Return (X, Y) of the center of cell containing provided text 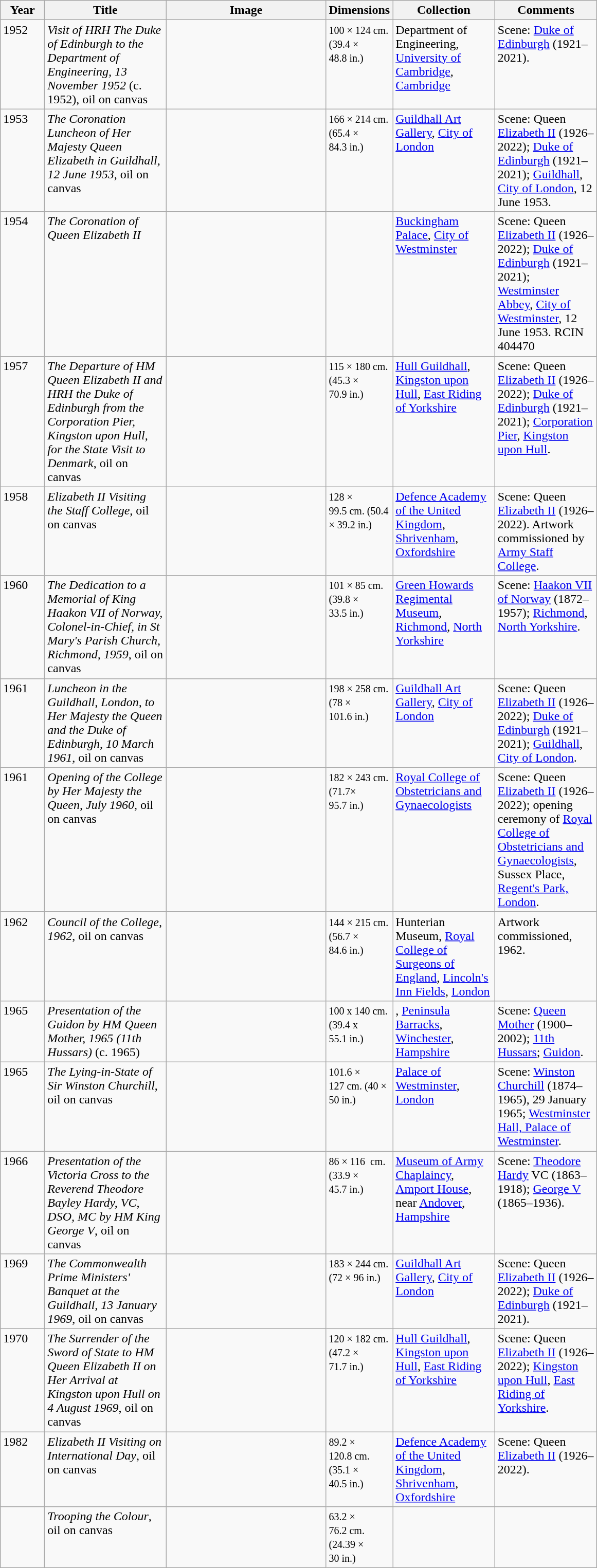
1960 (23, 627)
Trooping the Colour, oil on canvas (105, 1538)
Scene: Queen Elizabeth II (1926–2022); Kingston upon Hull, East Riding of Yorkshire. (546, 1380)
Image (246, 10)
115 × 180 cm. (45.3 × 70.9 in.) (359, 421)
101.6 × 127 cm. (40 × 50 in.) (359, 1106)
1957 (23, 421)
1962 (23, 956)
The Dedication to a Memorial of King Haakon VII of Norway, Colonel-in-Chief, in St Mary's Parish Church, Richmond, 1959, oil on canvas (105, 627)
Dimensions (359, 10)
Collection (444, 10)
1969 (23, 1292)
Scene: Queen Mother (1900–2002); 11th Hussars; Guidon. (546, 1031)
Scene: Theodore Hardy VC (1863–1918); George V (1865–1936). (546, 1203)
Green Howards Regimental Museum, Richmond, North Yorkshire (444, 627)
100 x 140 cm. (39.4 x 55.1 in.) (359, 1031)
Council of the College, 1962, oil on canvas (105, 956)
Scene: Winston Churchill (1874–1965), 29 January 1965; Westminster Hall, Palace of Westminster. (546, 1106)
Comments (546, 10)
198 × 258 cm. (78 × 101.6 in.) (359, 723)
1966 (23, 1203)
Scene: Queen Elizabeth II (1926–2022). Artwork commissioned by Army Staff College. (546, 531)
182 × 243 cm. (71.7× 95.7 in.) (359, 840)
144 × 215 cm. (56.7 × 84.6 in.) (359, 956)
101 × 85 cm. (39.8 × 33.5 in.) (359, 627)
Elizabeth II Visiting on International Day, oil on canvas (105, 1469)
1952 (23, 65)
Opening of the College by Her Majesty the Queen, July 1960, oil on canvas (105, 840)
Royal College of Obstetricians and Gynaecologists (444, 840)
Year (23, 10)
63.2 × 76.2 cm. (24.39 × 30 in.) (359, 1538)
Scene: Queen Elizabeth II (1926–2022). (546, 1469)
Palace of Westminster, London (444, 1106)
, Peninsula Barracks, Winchester, Hampshire (444, 1031)
Presentation of the Guidon by HM Queen Mother, 1965 (11th Hussars) (c. 1965) (105, 1031)
183 × 244 cm. (72 × 96 in.) (359, 1292)
The Coronation Luncheon of Her Majesty Queen Elizabeth in Guildhall, 12 June 1953, oil on canvas (105, 160)
Hunterian Museum, Royal College of Surgeons of England, Lincoln's Inn Fields, London (444, 956)
Scene: Queen Elizabeth II (1926–2022); Duke of Edinburgh (1921–2021); Westminster Abbey, City of Westminster, 12 June 1953. RCIN 404470 (546, 284)
1982 (23, 1469)
Presentation of the Victoria Cross to the Reverend Theodore Bayley Hardy, VC, DSO, MC by HM King George V, oil on canvas (105, 1203)
The Surrender of the Sword of State to HM Queen Elizabeth II on Her Arrival at Kingston upon Hull on 4 August 1969, oil on canvas (105, 1380)
1954 (23, 284)
Title (105, 10)
Scene: Queen Elizabeth II (1926–2022); Duke of Edinburgh (1921–2021); Guildhall, City of London, 12 June 1953. (546, 160)
Scene: Queen Elizabeth II (1926–2022); Duke of Edinburgh (1921–2021); Corporation Pier, Kingston upon Hull. (546, 421)
Scene: Queen Elizabeth II (1926–2022); Duke of Edinburgh (1921–2021); Guildhall, City of London. (546, 723)
Scene: Duke of Edinburgh (1921–2021). (546, 65)
166 × 214 cm. (65.4 × 84.3 in.) (359, 160)
120 × 182 cm. (47.2 × 71.7 in.) (359, 1380)
86 × 116 cm. (33.9 × 45.7 in.) (359, 1203)
Elizabeth II Visiting the Staff College, oil on canvas (105, 531)
1958 (23, 531)
Visit of HRH The Duke of Edinburgh to the Department of Engineering, 13 November 1952 (c. 1952), oil on canvas (105, 65)
The Commonwealth Prime Ministers' Banquet at the Guildhall, 13 January 1969, oil on canvas (105, 1292)
Buckingham Palace, City of Westminster (444, 284)
Luncheon in the Guildhall, London, to Her Majesty the Queen and the Duke of Edinburgh, 10 March 1961, oil on canvas (105, 723)
Department of Engineering, University of Cambridge, Cambridge (444, 65)
Artwork commissioned, 1962. (546, 956)
The Lying-in-State of Sir Winston Churchill, oil on canvas (105, 1106)
Museum of Army Chaplaincy, Amport House, near Andover, Hampshire (444, 1203)
89.2 × 120.8 cm. (35.1 × 40.5 in.) (359, 1469)
128 × 99.5 cm. (50.4 × 39.2 in.) (359, 531)
1970 (23, 1380)
Scene: Haakon VII of Norway (1872–1957); Richmond, North Yorkshire. (546, 627)
100 × 124 cm. (39.4 × 48.8 in.) (359, 65)
1953 (23, 160)
Scene: Queen Elizabeth II (1926–2022); Duke of Edinburgh (1921–2021). (546, 1292)
Scene: Queen Elizabeth II (1926–2022); opening ceremony of Royal College of Obstetricians and Gynaecologists, Sussex Place, Regent's Park, London. (546, 840)
The Coronation of Queen Elizabeth II (105, 284)
